Pinpoint the cell where the given text exists, returning its [x, y] midpoint coordinate. 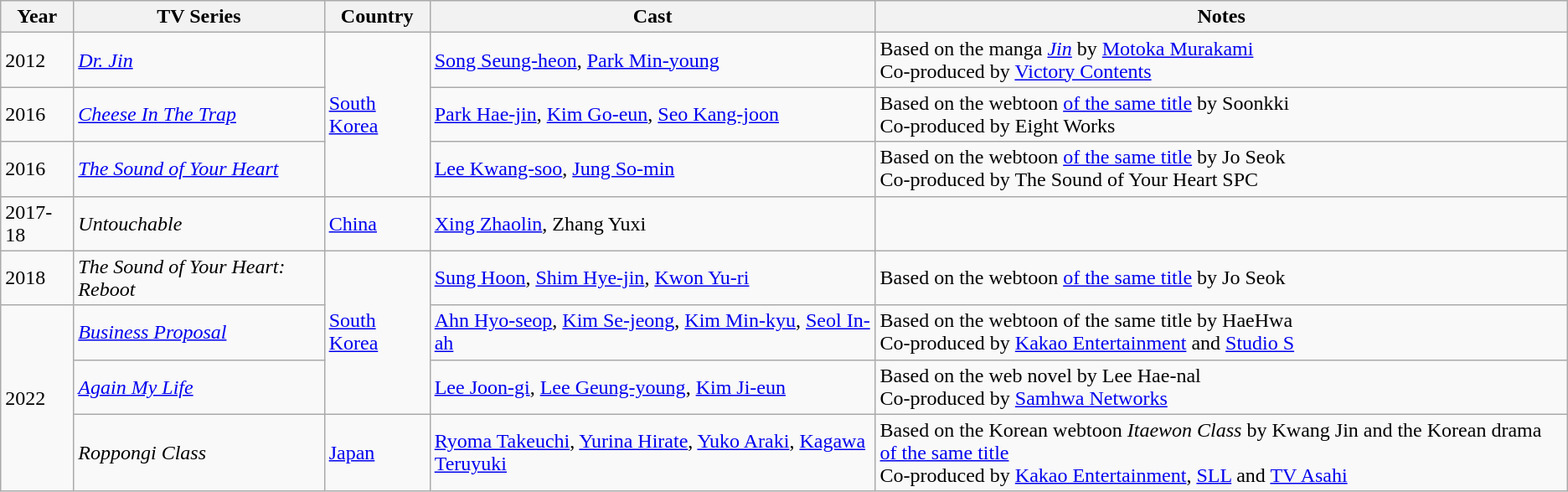
Notes [1221, 17]
The Sound of Your Heart: Reboot [199, 278]
Based on the webtoon of the same title by HaeHwaCo-produced by Kakao Entertainment and Studio S [1221, 332]
Cast [652, 17]
2022 [37, 398]
Song Seung-heon, Park Min-young [652, 60]
Sung Hoon, Shim Hye-jin, Kwon Yu-ri [652, 278]
Cheese In The Trap [199, 114]
Again My Life [199, 387]
Based on the web novel by Lee Hae-nalCo-produced by Samhwa Networks [1221, 387]
2018 [37, 278]
Park Hae-jin, Kim Go-eun, Seo Kang-joon [652, 114]
The Sound of Your Heart [199, 169]
Roppongi Class [199, 453]
Country [377, 17]
Ryoma Takeuchi, Yurina Hirate, Yuko Araki, Kagawa Teruyuki [652, 453]
Year [37, 17]
Based on the manga Jin by Motoka MurakamiCo-produced by Victory Contents [1221, 60]
Based on the webtoon of the same title by Jo SeokCo-produced by The Sound of Your Heart SPC [1221, 169]
Ahn Hyo-seop, Kim Se-jeong, Kim Min-kyu, Seol In-ah [652, 332]
Business Proposal [199, 332]
Based on the webtoon of the same title by Jo Seok [1221, 278]
Lee Kwang-soo, Jung So-min [652, 169]
2012 [37, 60]
Dr. Jin [199, 60]
Xing Zhaolin, Zhang Yuxi [652, 223]
2017-18 [37, 223]
Japan [377, 453]
TV Series [199, 17]
Lee Joon-gi, Lee Geung-young, Kim Ji-eun [652, 387]
Untouchable [199, 223]
Based on the Korean webtoon Itaewon Class by Kwang Jin and the Korean drama of the same titleCo-produced by Kakao Entertainment, SLL and TV Asahi [1221, 453]
China [377, 223]
Based on the webtoon of the same title by SoonkkiCo-produced by Eight Works [1221, 114]
